Identify which cell holds the provided text, then report its [x, y] central coordinate. 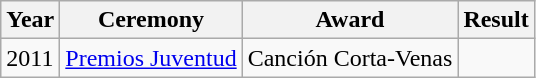
Premios Juventud [151, 58]
Result [496, 20]
2011 [30, 58]
Canción Corta-Venas [350, 58]
Year [30, 20]
Ceremony [151, 20]
Award [350, 20]
